Detect which cell encompasses the target text, then output its (x, y) center coordinate. 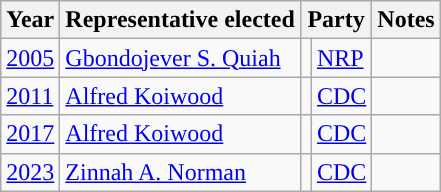
Year (30, 20)
2023 (30, 172)
NRP (341, 58)
Notes (406, 20)
Representative elected (180, 20)
Zinnah A. Norman (180, 172)
Party (336, 20)
Gbondojever S. Quiah (180, 58)
2005 (30, 58)
2017 (30, 134)
2011 (30, 96)
